Identify which cell holds the provided text, then report its (x, y) central coordinate. 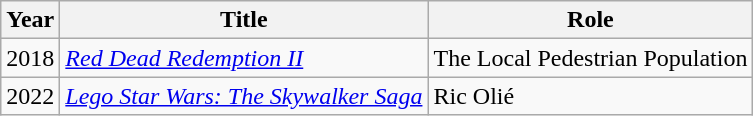
Red Dead Redemption II (244, 58)
Lego Star Wars: The Skywalker Saga (244, 96)
Title (244, 20)
The Local Pedestrian Population (590, 58)
Role (590, 20)
2022 (30, 96)
2018 (30, 58)
Year (30, 20)
Ric Olié (590, 96)
